Provide the [X, Y] coordinate of the cell's center where the given text is located.  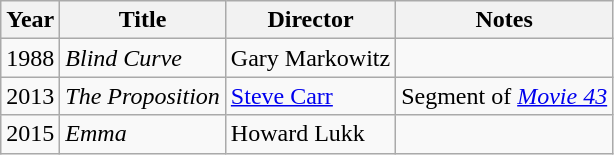
1988 [30, 58]
2013 [30, 96]
Steve Carr [310, 96]
Title [143, 20]
Director [310, 20]
Gary Markowitz [310, 58]
Notes [504, 20]
Segment of Movie 43 [504, 96]
Year [30, 20]
Howard Lukk [310, 134]
Blind Curve [143, 58]
2015 [30, 134]
Emma [143, 134]
The Proposition [143, 96]
